Find where the given text appears and provide that cell's center as [x, y] coordinate. 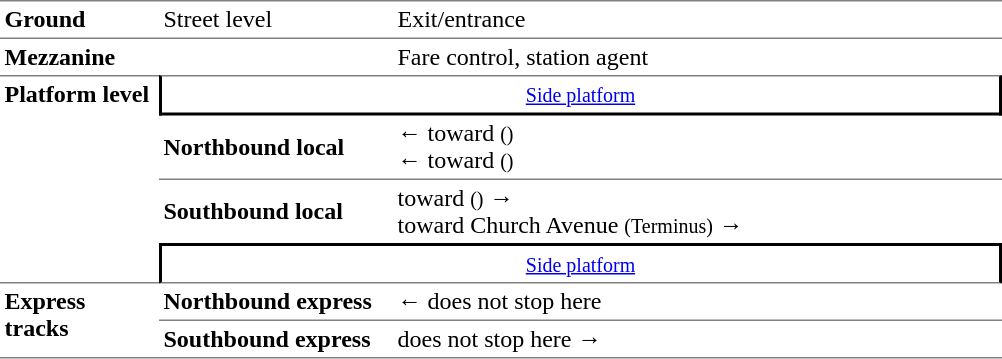
Exit/entrance [698, 19]
Northbound express [276, 303]
Northbound local [276, 148]
Mezzanine [196, 57]
does not stop here → [698, 340]
Southbound express [276, 340]
Express tracks [80, 322]
← toward ()← toward () [698, 148]
Ground [80, 19]
toward () → toward Church Avenue (Terminus) → [698, 212]
← does not stop here [698, 303]
Fare control, station agent [698, 57]
Street level [276, 19]
Southbound local [276, 212]
Platform level [80, 179]
